Search for the cell housing the specified text and yield its [X, Y] center coordinate. 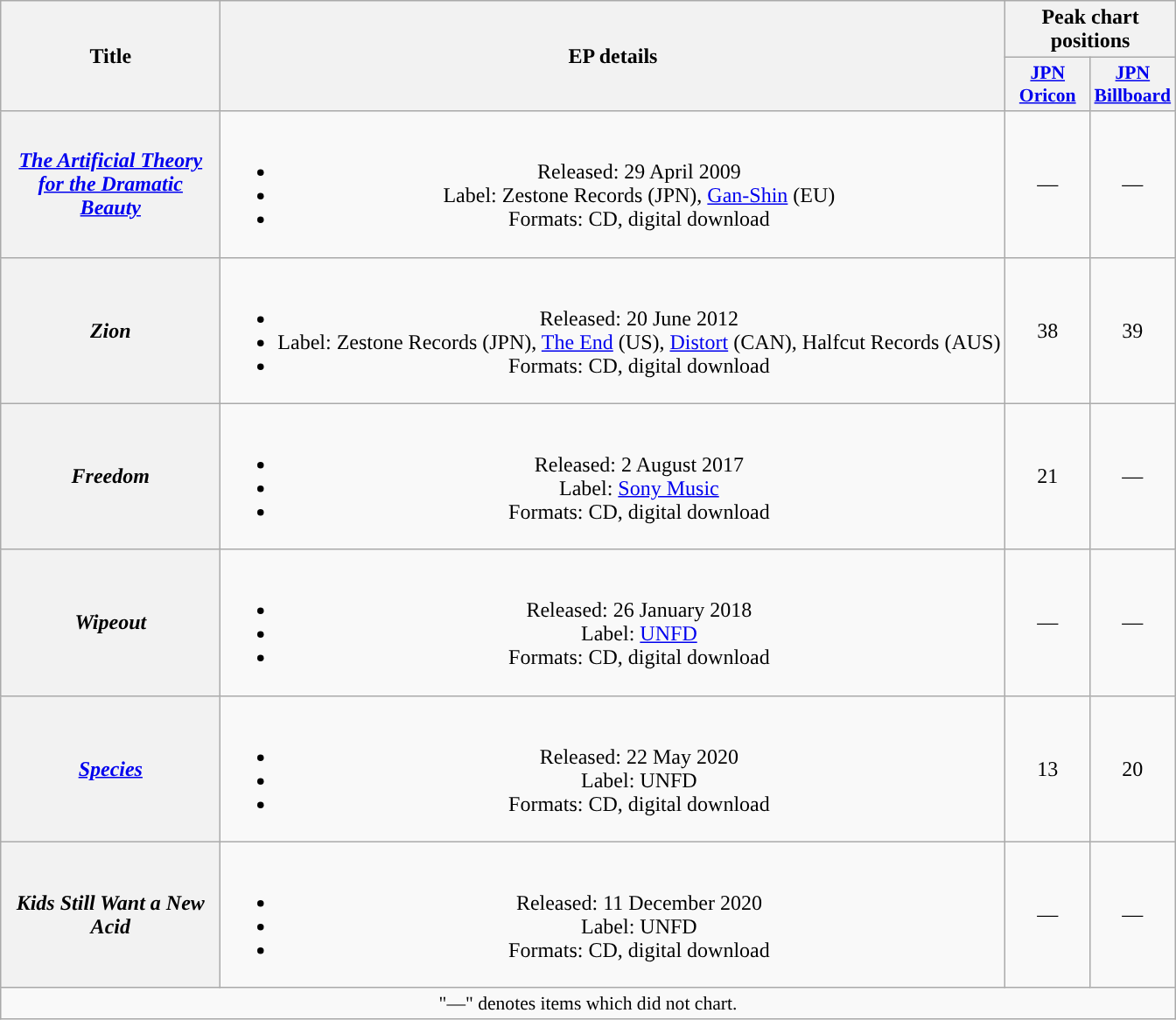
Released: 29 April 2009Label: Zestone Records (JPN), Gan-Shin (EU)Formats: CD, digital download [612, 184]
Peak chart positions [1090, 30]
Released: 26 January 2018Label: UNFDFormats: CD, digital download [612, 623]
Kids Still Want a New Acid [110, 915]
20 [1132, 768]
"—" denotes items which did not chart. [588, 1003]
21 [1048, 476]
Species [110, 768]
Wipeout [110, 623]
JPNOricon [1048, 84]
Freedom [110, 476]
38 [1048, 331]
EP details [612, 56]
13 [1048, 768]
Released: 22 May 2020Label: UNFDFormats: CD, digital download [612, 768]
Released: 2 August 2017Label: Sony MusicFormats: CD, digital download [612, 476]
Title [110, 56]
Zion [110, 331]
39 [1132, 331]
Released: 20 June 2012Label: Zestone Records (JPN), The End (US), Distort (CAN), Halfcut Records (AUS)Formats: CD, digital download [612, 331]
JPNBillboard [1132, 84]
The Artificial Theory for the Dramatic Beauty [110, 184]
Released: 11 December 2020Label: UNFDFormats: CD, digital download [612, 915]
